Pinpoint the cell where the given text exists, returning its (x, y) midpoint coordinate. 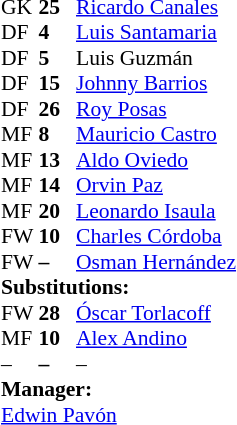
Alex Andino (156, 339)
5 (57, 58)
Óscar Torlacoff (156, 313)
13 (57, 160)
Osman Hernández (156, 262)
Charles Córdoba (156, 237)
Luis Santamaria (156, 33)
26 (57, 109)
20 (57, 211)
Leonardo Isaula (156, 211)
14 (57, 185)
Manager: (118, 389)
28 (57, 313)
Orvin Paz (156, 185)
15 (57, 83)
8 (57, 135)
4 (57, 33)
Johnny Barrios (156, 83)
Substitutions: (118, 287)
Mauricio Castro (156, 135)
Luis Guzmán (156, 58)
Roy Posas (156, 109)
Aldo Oviedo (156, 160)
